Capture the cell that displays the provided text and extract its (X, Y) central coordinate. 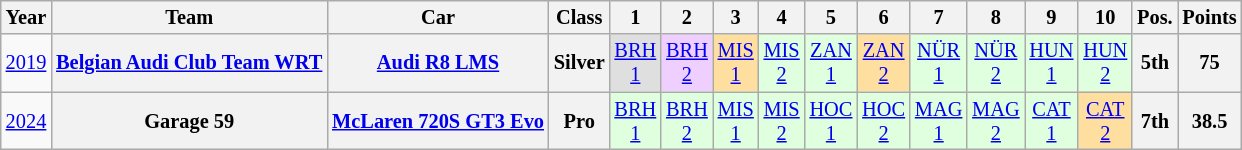
Team (189, 17)
7th (1154, 121)
38.5 (1210, 121)
Audi R8 LMS (438, 63)
8 (996, 17)
CAT2 (1105, 121)
9 (1051, 17)
HUN1 (1051, 63)
MAG1 (938, 121)
1 (636, 17)
75 (1210, 63)
HOC1 (832, 121)
6 (884, 17)
NÜR1 (938, 63)
2024 (26, 121)
Car (438, 17)
Belgian Audi Club Team WRT (189, 63)
Pos. (1154, 17)
HUN2 (1105, 63)
ZAN1 (832, 63)
2 (687, 17)
Garage 59 (189, 121)
7 (938, 17)
Class (580, 17)
3 (736, 17)
Points (1210, 17)
5th (1154, 63)
NÜR2 (996, 63)
Pro (580, 121)
Year (26, 17)
McLaren 720S GT3 Evo (438, 121)
Silver (580, 63)
5 (832, 17)
MAG2 (996, 121)
2019 (26, 63)
CAT1 (1051, 121)
HOC2 (884, 121)
4 (782, 17)
10 (1105, 17)
ZAN2 (884, 63)
